Scan for the cell matching the given text and deliver its (x, y) coordinate at center. 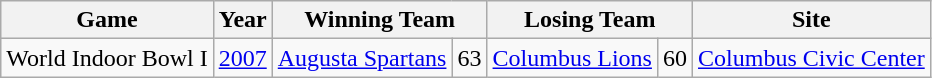
60 (674, 58)
Site (812, 20)
2007 (242, 58)
World Indoor Bowl I (107, 58)
Columbus Lions (572, 58)
Columbus Civic Center (812, 58)
Year (242, 20)
Augusta Spartans (362, 58)
Losing Team (590, 20)
Winning Team (380, 20)
Game (107, 20)
63 (470, 58)
